Find where the given text appears and provide that cell's center as [X, Y] coordinate. 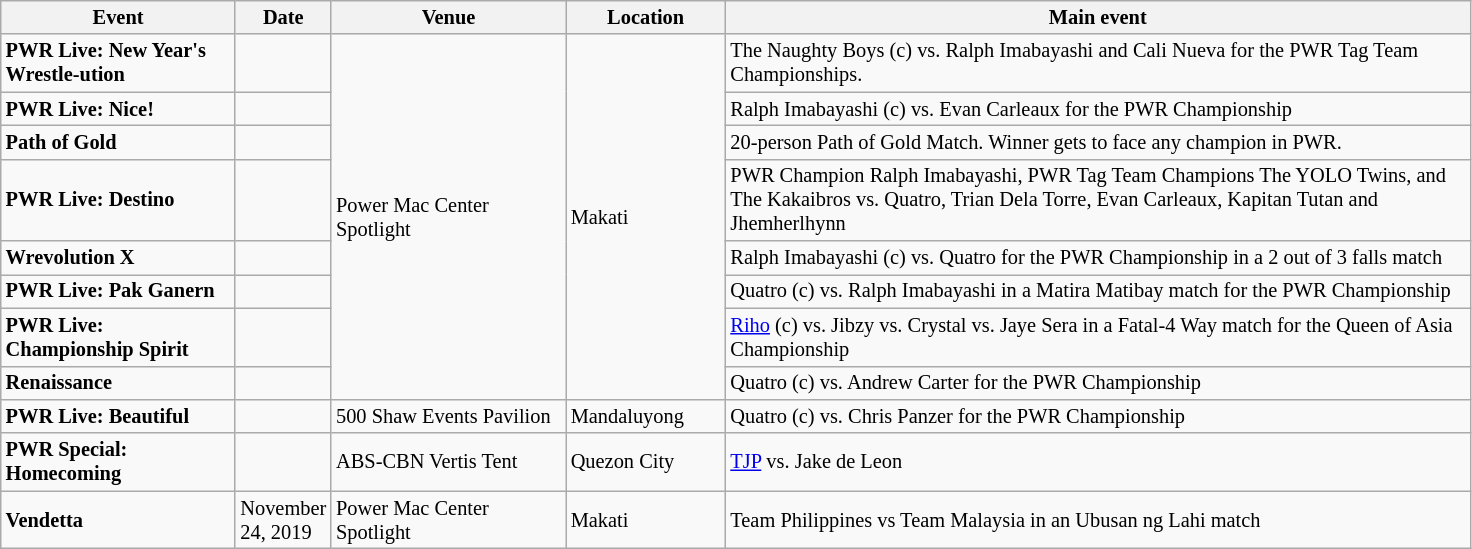
PWR Live: New Year's Wrestle-ution [118, 63]
PWR Live: Destino [118, 200]
Riho (c) vs. Jibzy vs. Crystal vs. Jaye Sera in a Fatal-4 Way match for the Queen of Asia Championship [1098, 337]
Ralph Imabayashi (c) vs. Quatro for the PWR Championship in a 2 out of 3 falls match [1098, 258]
Quatro (c) vs. Ralph Imabayashi in a Matira Matibay match for the PWR Championship [1098, 291]
Venue [448, 17]
PWR Live: Nice! [118, 109]
Date [283, 17]
Wrevolution X [118, 258]
Location [646, 17]
20-person Path of Gold Match. Winner gets to face any champion in PWR. [1098, 142]
Path of Gold [118, 142]
ABS-CBN Vertis Tent [448, 462]
Quatro (c) vs. Chris Panzer for the PWR Championship [1098, 416]
PWR Live: Pak Ganern [118, 291]
PWR Live: Championship Spirit [118, 337]
November 24, 2019 [283, 520]
Vendetta [118, 520]
500 Shaw Events Pavilion [448, 416]
Quezon City [646, 462]
Renaissance [118, 383]
Event [118, 17]
Quatro (c) vs. Andrew Carter for the PWR Championship [1098, 383]
Ralph Imabayashi (c) vs. Evan Carleaux for the PWR Championship [1098, 109]
Mandaluyong [646, 416]
PWR Special: Homecoming [118, 462]
The Naughty Boys (c) vs. Ralph Imabayashi and Cali Nueva for the PWR Tag Team Championships. [1098, 63]
TJP vs. Jake de Leon [1098, 462]
Main event [1098, 17]
PWR Live: Beautiful [118, 416]
Team Philippines vs Team Malaysia in an Ubusan ng Lahi match [1098, 520]
